Search for the cell housing the specified text and yield its (X, Y) center coordinate. 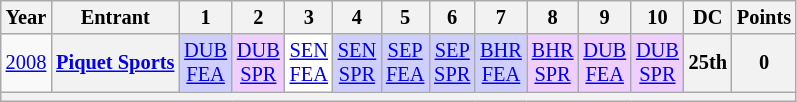
SENSPR (357, 63)
1 (206, 17)
4 (357, 17)
SENFEA (309, 63)
2 (258, 17)
0 (764, 63)
SEPSPR (452, 63)
6 (452, 17)
7 (501, 17)
2008 (26, 63)
10 (658, 17)
5 (405, 17)
8 (553, 17)
25th (708, 63)
BHRSPR (553, 63)
Entrant (115, 17)
DC (708, 17)
BHRFEA (501, 63)
Points (764, 17)
Piquet Sports (115, 63)
9 (604, 17)
SEPFEA (405, 63)
Year (26, 17)
3 (309, 17)
